Identify which cell holds the provided text, then report its (X, Y) central coordinate. 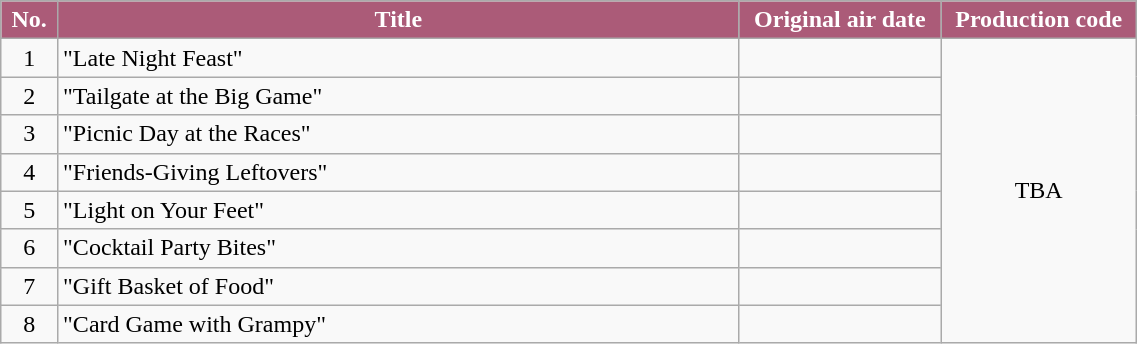
No. (30, 20)
1 (30, 58)
TBA (1039, 191)
Original air date (840, 20)
"Tailgate at the Big Game" (399, 96)
8 (30, 324)
"Late Night Feast" (399, 58)
"Picnic Day at the Races" (399, 134)
Production code (1039, 20)
7 (30, 286)
"Friends-Giving Leftovers" (399, 172)
4 (30, 172)
5 (30, 210)
6 (30, 248)
"Cocktail Party Bites" (399, 248)
"Card Game with Grampy" (399, 324)
"Light on Your Feet" (399, 210)
3 (30, 134)
Title (399, 20)
2 (30, 96)
"Gift Basket of Food" (399, 286)
